Provide the [X, Y] coordinate of the cell's center where the given text is located.  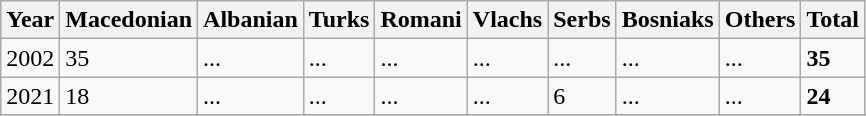
18 [129, 96]
2002 [30, 58]
Serbs [582, 20]
Albanian [251, 20]
6 [582, 96]
2021 [30, 96]
Total [833, 20]
Macedonian [129, 20]
Others [760, 20]
Romani [421, 20]
Year [30, 20]
Turks [339, 20]
24 [833, 96]
Vlachs [507, 20]
Bosniaks [668, 20]
